Detect which cell encompasses the target text, then output its (X, Y) center coordinate. 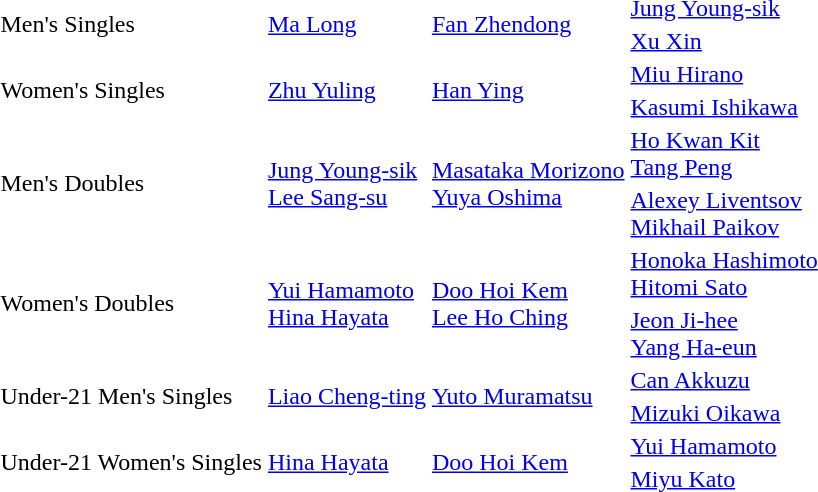
Yui Hamamoto Hina Hayata (346, 304)
Doo Hoi Kem Lee Ho Ching (528, 304)
Masataka Morizono Yuya Oshima (528, 184)
Han Ying (528, 90)
Yuto Muramatsu (528, 396)
Zhu Yuling (346, 90)
Jung Young-sik Lee Sang-su (346, 184)
Liao Cheng-ting (346, 396)
